Output the [x, y] coordinate of the center of the cell containing the given text.  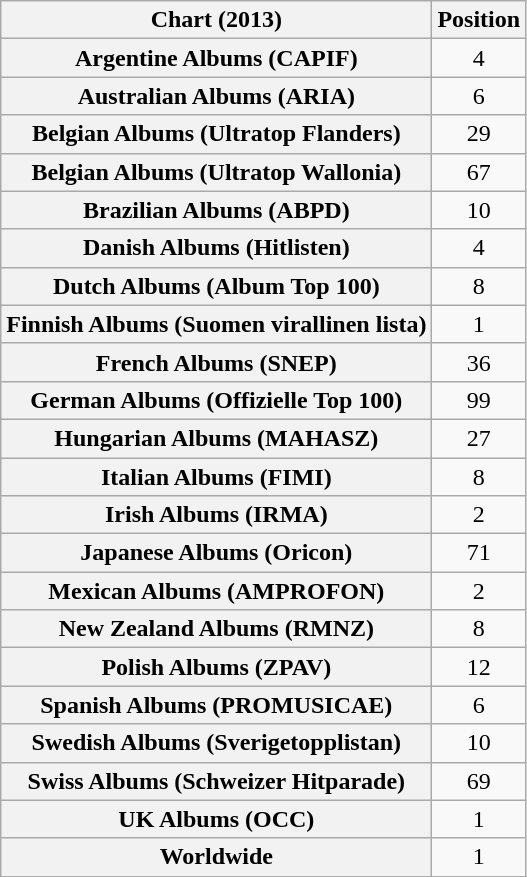
Worldwide [216, 857]
29 [479, 134]
UK Albums (OCC) [216, 819]
Belgian Albums (Ultratop Wallonia) [216, 172]
Finnish Albums (Suomen virallinen lista) [216, 324]
Chart (2013) [216, 20]
12 [479, 667]
French Albums (SNEP) [216, 362]
Hungarian Albums (MAHASZ) [216, 438]
Spanish Albums (PROMUSICAE) [216, 705]
Dutch Albums (Album Top 100) [216, 286]
Brazilian Albums (ABPD) [216, 210]
Japanese Albums (Oricon) [216, 553]
Position [479, 20]
Danish Albums (Hitlisten) [216, 248]
71 [479, 553]
Swiss Albums (Schweizer Hitparade) [216, 781]
German Albums (Offizielle Top 100) [216, 400]
Irish Albums (IRMA) [216, 515]
Argentine Albums (CAPIF) [216, 58]
99 [479, 400]
67 [479, 172]
Swedish Albums (Sverigetopplistan) [216, 743]
Mexican Albums (AMPROFON) [216, 591]
Italian Albums (FIMI) [216, 477]
27 [479, 438]
69 [479, 781]
Belgian Albums (Ultratop Flanders) [216, 134]
New Zealand Albums (RMNZ) [216, 629]
Australian Albums (ARIA) [216, 96]
Polish Albums (ZPAV) [216, 667]
36 [479, 362]
